Provide the [X, Y] coordinate of the cell's center where the given text is located.  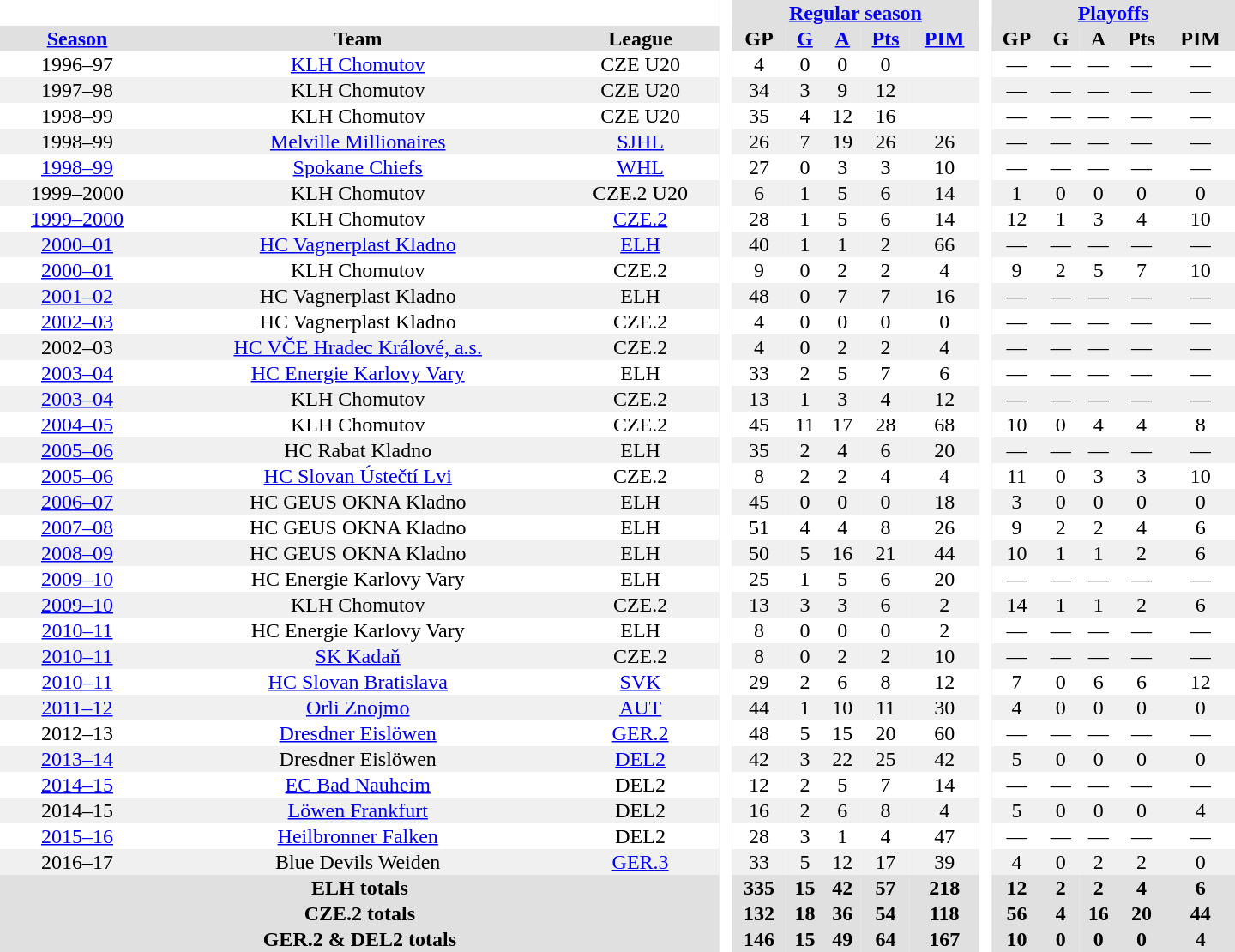
SK Kadaň [358, 656]
HC VČE Hradec Králové, a.s. [358, 347]
AUT [640, 708]
2004–05 [77, 425]
CZE.2 totals [360, 913]
GER.2 [640, 733]
57 [885, 888]
218 [945, 888]
2008–09 [77, 553]
30 [945, 708]
CZE.2 U20 [640, 193]
2006–07 [77, 502]
GER.2 & DEL2 totals [360, 939]
Season [77, 39]
2011–12 [77, 708]
HC Slovan Ústečtí Lvi [358, 476]
Spokane Chiefs [358, 167]
66 [945, 244]
SVK [640, 682]
50 [758, 553]
34 [758, 90]
54 [885, 913]
Heilbronner Falken [358, 836]
146 [758, 939]
1996–97 [77, 64]
Playoffs [1113, 13]
40 [758, 244]
56 [1017, 913]
29 [758, 682]
Orli Znojmo [358, 708]
2007–08 [77, 527]
335 [758, 888]
21 [885, 553]
68 [945, 425]
2012–13 [77, 733]
GER.3 [640, 862]
EC Bad Nauheim [358, 785]
Team [358, 39]
SJHL [640, 142]
47 [945, 836]
1997–98 [77, 90]
27 [758, 167]
19 [842, 142]
Löwen Frankfurt [358, 810]
Blue Devils Weiden [358, 862]
HC Rabat Kladno [358, 450]
2015–16 [77, 836]
2001–02 [77, 296]
HC Slovan Bratislava [358, 682]
132 [758, 913]
39 [945, 862]
167 [945, 939]
League [640, 39]
60 [945, 733]
118 [945, 913]
49 [842, 939]
2013–14 [77, 759]
51 [758, 527]
64 [885, 939]
WHL [640, 167]
Regular season [855, 13]
Melville Millionaires [358, 142]
2016–17 [77, 862]
36 [842, 913]
22 [842, 759]
ELH totals [360, 888]
